Locate the cell with the specified text and output its (X, Y) center coordinate. 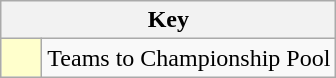
Teams to Championship Pool (189, 58)
Key (168, 20)
